Extract the [X, Y] coordinate from the center of the cell holding the provided text.  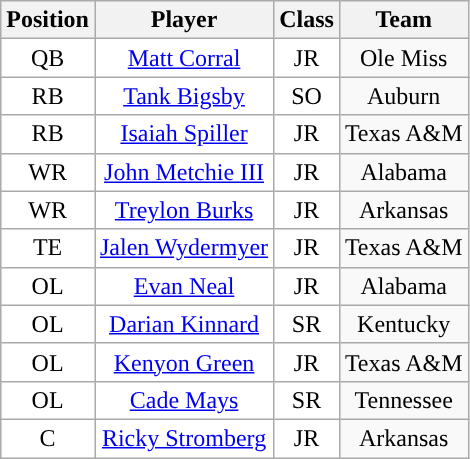
Cade Mays [184, 400]
SO [307, 96]
Matt Corral [184, 58]
Kentucky [404, 324]
Player [184, 20]
Position [48, 20]
C [48, 438]
Tank Bigsby [184, 96]
Team [404, 20]
Isaiah Spiller [184, 134]
Kenyon Green [184, 362]
Darian Kinnard [184, 324]
Ricky Stromberg [184, 438]
John Metchie III [184, 172]
QB [48, 58]
Auburn [404, 96]
Ole Miss [404, 58]
Tennessee [404, 400]
Jalen Wydermyer [184, 248]
Treylon Burks [184, 210]
Evan Neal [184, 286]
Class [307, 20]
TE [48, 248]
